Determine the (x, y) coordinate at the center of the cell enclosing the given text.  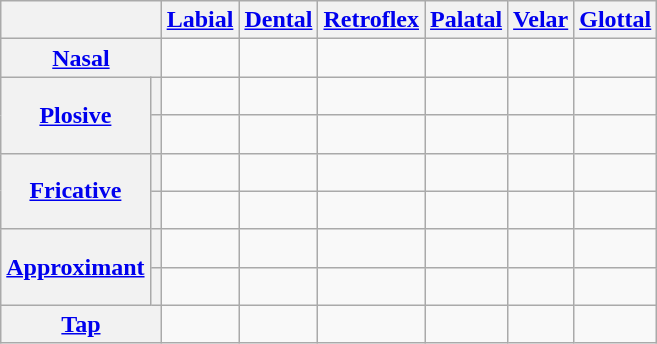
Fricative (76, 191)
Plosive (76, 115)
Palatal (466, 20)
Nasal (81, 58)
Retroflex (372, 20)
Velar (541, 20)
Glottal (616, 20)
Approximant (76, 267)
Tap (81, 324)
Labial (200, 20)
Dental (278, 20)
